Find where the given text appears and provide that cell's center as (X, Y) coordinate. 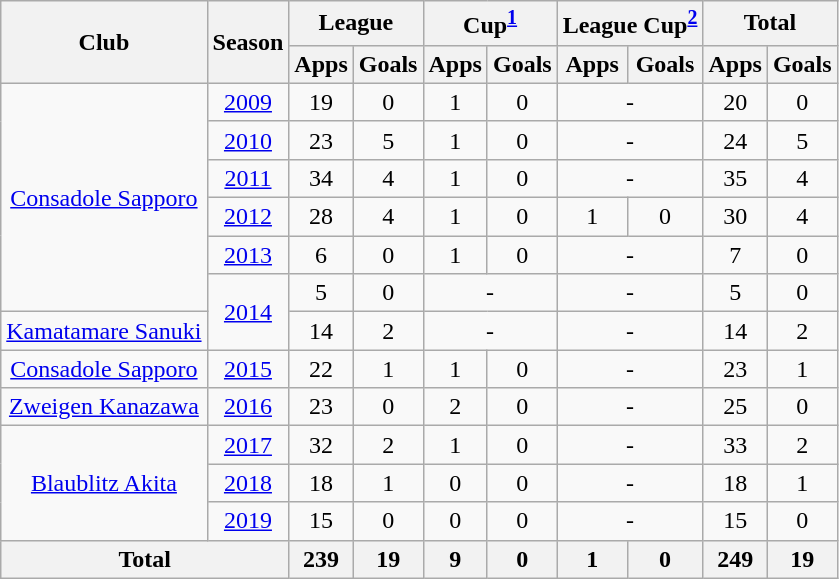
Zweigen Kanazawa (104, 407)
2019 (248, 521)
2016 (248, 407)
2018 (248, 483)
2012 (248, 217)
35 (735, 178)
2009 (248, 102)
239 (321, 559)
League Cup2 (630, 24)
Cup1 (490, 24)
25 (735, 407)
24 (735, 140)
2017 (248, 445)
Season (248, 42)
28 (321, 217)
9 (455, 559)
7 (735, 255)
33 (735, 445)
32 (321, 445)
2013 (248, 255)
Kamatamare Sanuki (104, 331)
249 (735, 559)
Club (104, 42)
2011 (248, 178)
2010 (248, 140)
20 (735, 102)
League (356, 24)
Blaublitz Akita (104, 483)
34 (321, 178)
22 (321, 369)
2014 (248, 312)
6 (321, 255)
2015 (248, 369)
30 (735, 217)
